Pinpoint the cell where the given text exists, returning its (x, y) midpoint coordinate. 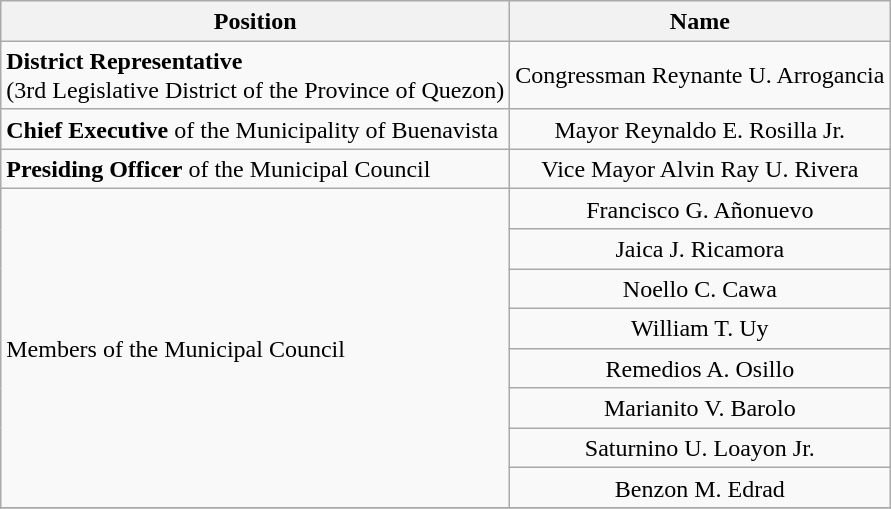
Vice Mayor Alvin Ray U. Rivera (700, 169)
Chief Executive of the Municipality of Buenavista (256, 129)
Marianito V. Barolo (700, 408)
District Representative(3rd Legislative District of the Province of Quezon) (256, 76)
Jaica J. Ricamora (700, 249)
Francisco G. Añonuevo (700, 209)
Noello C. Cawa (700, 289)
Presiding Officer of the Municipal Council (256, 169)
Name (700, 21)
Mayor Reynaldo E. Rosilla Jr. (700, 129)
Benzon M. Edrad (700, 488)
Saturnino U. Loayon Jr. (700, 448)
Position (256, 21)
Congressman Reynante U. Arrogancia (700, 76)
Remedios A. Osillo (700, 368)
Members of the Municipal Council (256, 348)
William T. Uy (700, 328)
